For the text-containing cell, return its midpoint in [X, Y] coordinate format. 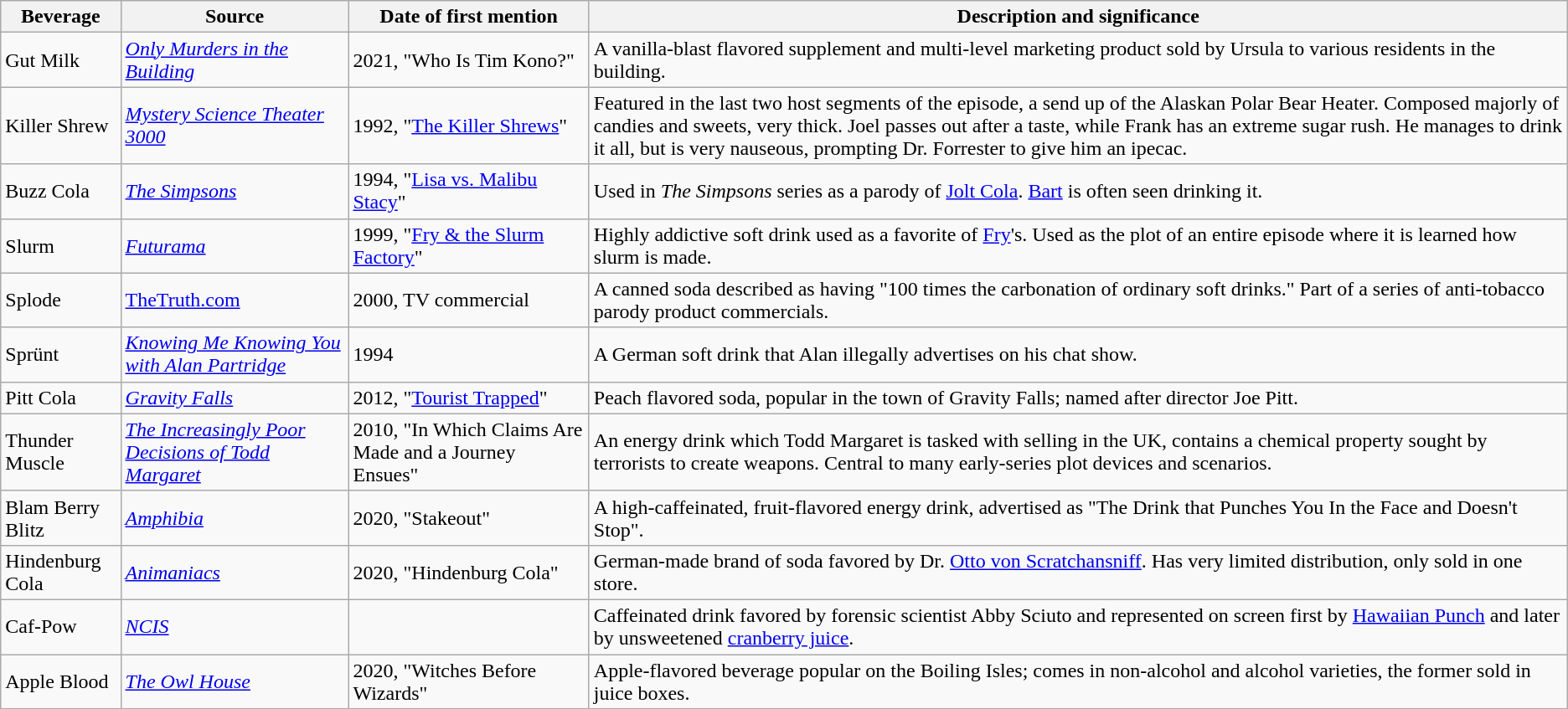
Killer Shrew [60, 126]
German-made brand of soda favored by Dr. Otto von Scratchansniff. Has very limited distribution, only sold in one store. [1078, 573]
The Owl House [235, 681]
NCIS [235, 626]
Caf-Pow [60, 626]
Mystery Science Theater 3000 [235, 126]
TheTruth.com [235, 300]
1999, "Fry & the Slurm Factory" [469, 246]
Animaniacs [235, 573]
Date of first mention [469, 17]
Used in The Simpsons series as a parody of Jolt Cola. Bart is often seen drinking it. [1078, 191]
Gravity Falls [235, 398]
2021, "Who Is Tim Kono?" [469, 60]
2020, "Stakeout" [469, 517]
Peach flavored soda, popular in the town of Gravity Falls; named after director Joe Pitt. [1078, 398]
A high-caffeinated, fruit-flavored energy drink, advertised as "The Drink that Punches You In the Face and Doesn't Stop". [1078, 517]
Apple Blood [60, 681]
Description and significance [1078, 17]
2020, "Witches Before Wizards" [469, 681]
A vanilla-blast flavored supplement and multi-level marketing product sold by Ursula to various residents in the building. [1078, 60]
Thunder Muscle [60, 452]
Source [235, 17]
Pitt Cola [60, 398]
Sprünt [60, 355]
1992, "The Killer Shrews" [469, 126]
Knowing Me Knowing You with Alan Partridge [235, 355]
2010, "In Which Claims Are Made and a Journey Ensues" [469, 452]
1994 [469, 355]
Amphibia [235, 517]
Gut Milk [60, 60]
Highly addictive soft drink used as a favorite of Fry's. Used as the plot of an entire episode where it is learned how slurm is made. [1078, 246]
Slurm [60, 246]
Beverage [60, 17]
A canned soda described as having "100 times the carbonation of ordinary soft drinks." Part of a series of anti-tobacco parody product commercials. [1078, 300]
Futurama [235, 246]
Only Murders in the Building [235, 60]
1994, "Lisa vs. Malibu Stacy" [469, 191]
The Simpsons [235, 191]
The Increasingly Poor Decisions of Todd Margaret [235, 452]
2000, TV commercial [469, 300]
Buzz Cola [60, 191]
Blam Berry Blitz [60, 517]
Splode [60, 300]
Apple-flavored beverage popular on the Boiling Isles; comes in non-alcohol and alcohol varieties, the former sold in juice boxes. [1078, 681]
2020, "Hindenburg Cola" [469, 573]
2012, "Tourist Trapped" [469, 398]
Hindenburg Cola [60, 573]
A German soft drink that Alan illegally advertises on his chat show. [1078, 355]
